Find where the given text appears and provide that cell's center as (X, Y) coordinate. 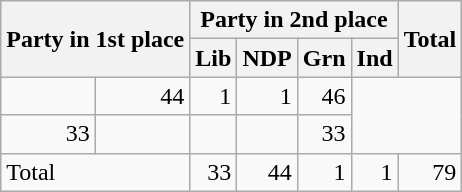
79 (430, 172)
Party in 1st place (96, 39)
NDP (267, 58)
46 (324, 96)
Ind (374, 58)
Lib (214, 58)
Party in 2nd place (294, 20)
Grn (324, 58)
